Determine the (X, Y) coordinate at the center of the cell enclosing the given text.  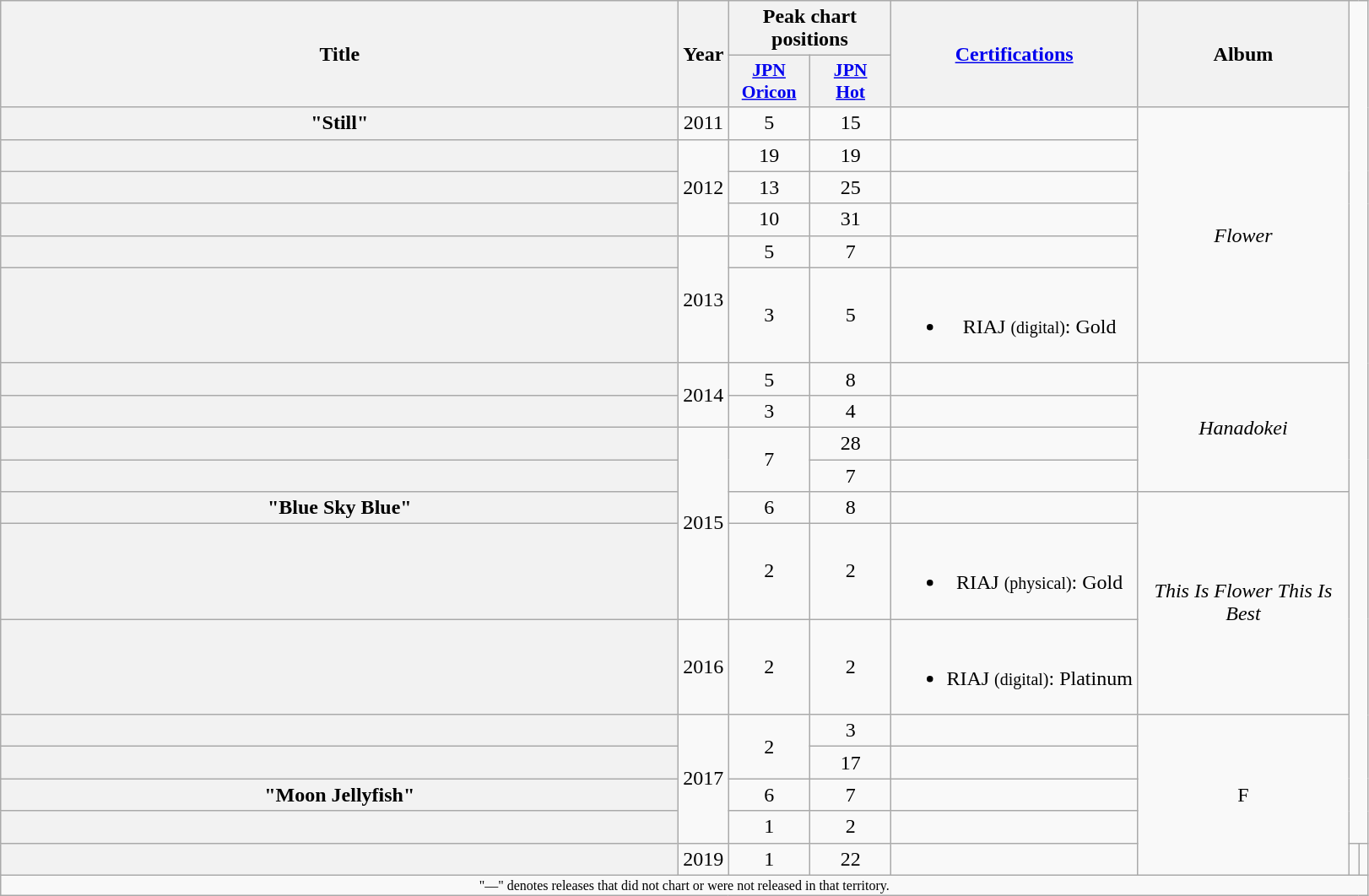
Peak chart positions (810, 29)
"Blue Sky Blue" (339, 508)
2011 (704, 123)
2015 (704, 523)
JPNOricon (770, 81)
RIAJ (physical): Gold (1015, 572)
10 (770, 219)
2014 (704, 395)
"Moon Jellyfish" (339, 795)
2012 (704, 187)
Hanadokei (1242, 427)
2016 (704, 667)
4 (851, 411)
15 (851, 123)
"Still" (339, 123)
13 (770, 187)
28 (851, 443)
Album (1242, 54)
F (1242, 795)
RIAJ (digital): Platinum (1015, 667)
Year (704, 54)
17 (851, 763)
22 (851, 859)
"—" denotes releases that did not chart or were not released in that territory. (684, 885)
Title (339, 54)
RIAJ (digital): Gold (1015, 316)
This Is Flower This Is Best (1242, 603)
JPNHot (851, 81)
2017 (704, 779)
2019 (704, 859)
31 (851, 219)
2013 (704, 299)
Flower (1242, 235)
Certifications (1015, 54)
25 (851, 187)
